Scan for the cell matching the given text and deliver its [x, y] coordinate at center. 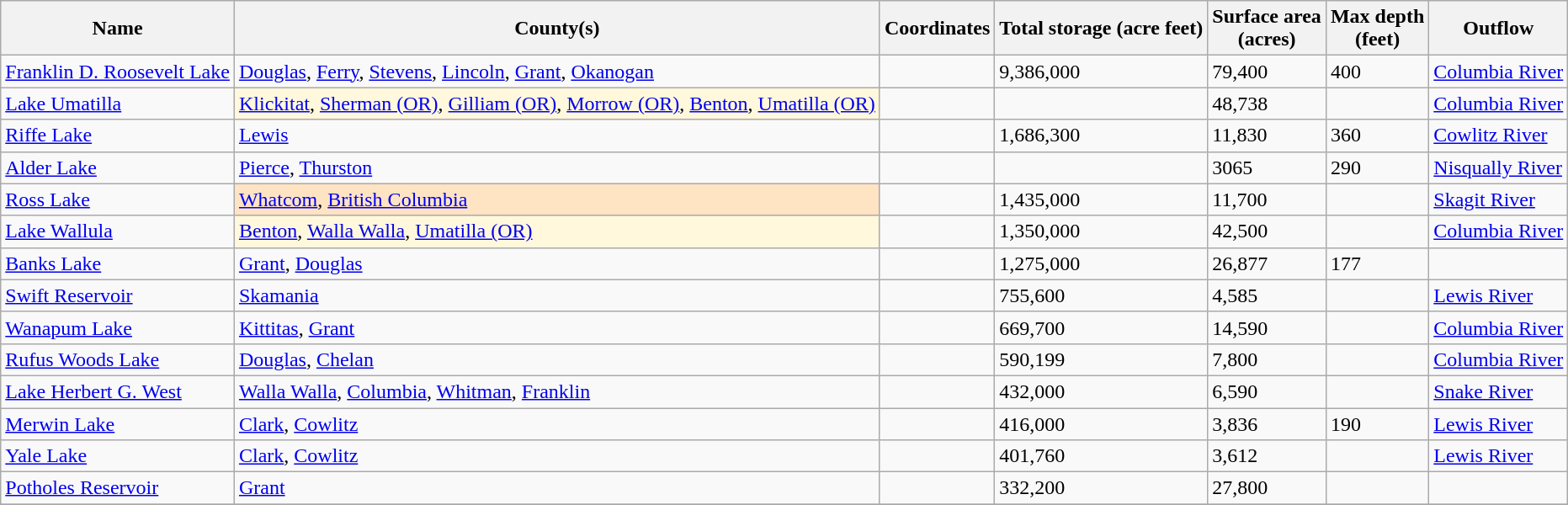
177 [1377, 263]
Max depth (feet) [1377, 29]
6,590 [1268, 391]
Franklin D. Roosevelt Lake [118, 72]
Lewis [557, 136]
360 [1377, 136]
1,275,000 [1101, 263]
Surface area (acres) [1268, 29]
Cowlitz River [1498, 136]
Coordinates [937, 29]
Snake River [1498, 391]
42,500 [1268, 231]
Banks Lake [118, 263]
48,738 [1268, 104]
Klickitat, Sherman (OR), Gilliam (OR), Morrow (OR), Benton, Umatilla (OR) [557, 104]
Skagit River [1498, 199]
Kittitas, Grant [557, 327]
Wanapum Lake [118, 327]
590,199 [1101, 359]
Lake Umatilla [118, 104]
Ross Lake [118, 199]
Whatcom, British Columbia [557, 199]
Lake Wallula [118, 231]
Skamania [557, 295]
Douglas, Ferry, Stevens, Lincoln, Grant, Okanogan [557, 72]
County(s) [557, 29]
Name [118, 29]
3,612 [1268, 456]
190 [1377, 423]
11,830 [1268, 136]
11,700 [1268, 199]
1,435,000 [1101, 199]
1,350,000 [1101, 231]
Total storage (acre feet) [1101, 29]
669,700 [1101, 327]
Lake Herbert G. West [118, 391]
290 [1377, 167]
7,800 [1268, 359]
27,800 [1268, 488]
Pierce, Thurston [557, 167]
Outflow [1498, 29]
Swift Reservoir [118, 295]
416,000 [1101, 423]
3065 [1268, 167]
Alder Lake [118, 167]
Benton, Walla Walla, Umatilla (OR) [557, 231]
Riffe Lake [118, 136]
Rufus Woods Lake [118, 359]
3,836 [1268, 423]
14,590 [1268, 327]
332,200 [1101, 488]
Walla Walla, Columbia, Whitman, Franklin [557, 391]
9,386,000 [1101, 72]
26,877 [1268, 263]
1,686,300 [1101, 136]
Merwin Lake [118, 423]
755,600 [1101, 295]
Grant, Douglas [557, 263]
79,400 [1268, 72]
432,000 [1101, 391]
Grant [557, 488]
Nisqually River [1498, 167]
401,760 [1101, 456]
Douglas, Chelan [557, 359]
Potholes Reservoir [118, 488]
Yale Lake [118, 456]
400 [1377, 72]
4,585 [1268, 295]
